Provide the (x, y) coordinate of the cell's center where the given text is located.  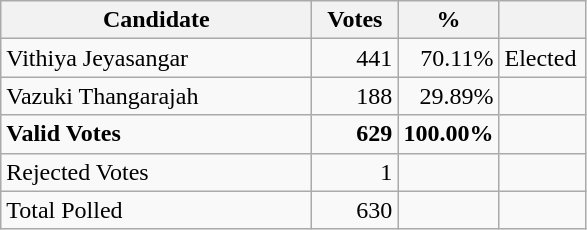
441 (355, 58)
Valid Votes (156, 134)
% (448, 20)
Vithiya Jeyasangar (156, 58)
Vazuki Thangarajah (156, 96)
100.00% (448, 134)
629 (355, 134)
1 (355, 172)
188 (355, 96)
630 (355, 210)
29.89% (448, 96)
Candidate (156, 20)
Votes (355, 20)
Elected (542, 58)
Rejected Votes (156, 172)
70.11% (448, 58)
Total Polled (156, 210)
